Determine the [X, Y] coordinate at the center of the cell enclosing the given text.  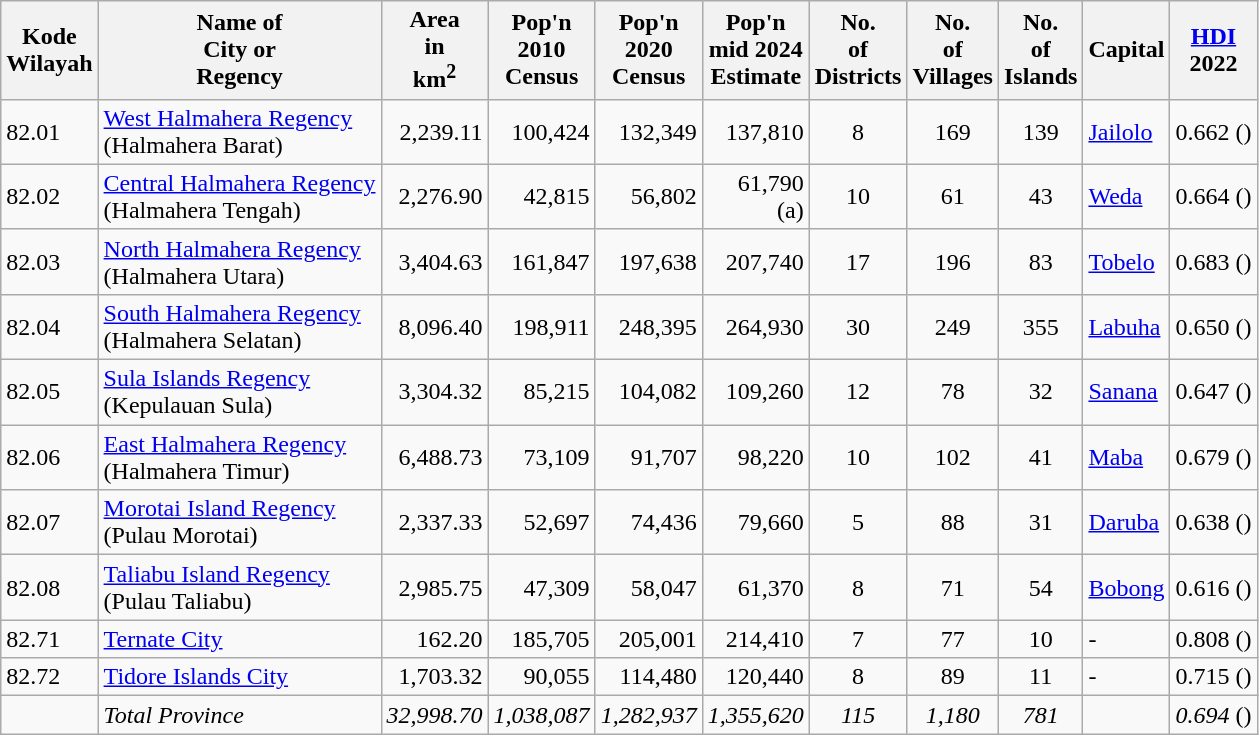
1,180 [953, 715]
114,480 [648, 677]
Weda [1126, 196]
2,985.75 [434, 588]
0.808 () [1214, 639]
Capital [1126, 50]
Taliabu Island Regency(Pulau Taliabu) [240, 588]
1,282,937 [648, 715]
41 [1040, 458]
197,638 [648, 262]
90,055 [542, 677]
82.05 [50, 392]
71 [953, 588]
74,436 [648, 522]
82.03 [50, 262]
139 [1040, 132]
2,239.11 [434, 132]
82.07 [50, 522]
0.664 () [1214, 196]
Sanana [1126, 392]
82.06 [50, 458]
Pop'n 2020 Census [648, 50]
82.72 [50, 677]
3,304.32 [434, 392]
Tobelo [1126, 262]
No. ofVillages [953, 50]
0.679 () [1214, 458]
0.694 () [1214, 715]
89 [953, 677]
1,355,620 [756, 715]
185,705 [542, 639]
82.01 [50, 132]
17 [858, 262]
78 [953, 392]
Ternate City [240, 639]
Bobong [1126, 588]
KodeWilayah [50, 50]
12 [858, 392]
115 [858, 715]
83 [1040, 262]
North Halmahera Regency(Halmahera Utara) [240, 262]
88 [953, 522]
109,260 [756, 392]
1,703.32 [434, 677]
120,440 [756, 677]
Total Province [240, 715]
32 [1040, 392]
11 [1040, 677]
61,790 (a) [756, 196]
Pop'n mid 2024 Estimate [756, 50]
0.616 () [1214, 588]
Name ofCity orRegency [240, 50]
54 [1040, 588]
162.20 [434, 639]
207,740 [756, 262]
169 [953, 132]
0.638 () [1214, 522]
3,404.63 [434, 262]
31 [1040, 522]
7 [858, 639]
6,488.73 [434, 458]
85,215 [542, 392]
42,815 [542, 196]
Tidore Islands City [240, 677]
32,998.70 [434, 715]
2,276.90 [434, 196]
52,697 [542, 522]
South Halmahera Regency(Halmahera Selatan) [240, 326]
137,810 [756, 132]
47,309 [542, 588]
196 [953, 262]
198,911 [542, 326]
Central Halmahera Regency(Halmahera Tengah) [240, 196]
Pop'n 2010 Census [542, 50]
0.683 () [1214, 262]
1,038,087 [542, 715]
98,220 [756, 458]
56,802 [648, 196]
82.04 [50, 326]
Sula Islands Regency(Kepulauan Sula) [240, 392]
East Halmahera Regency(Halmahera Timur) [240, 458]
58,047 [648, 588]
West Halmahera Regency(Halmahera Barat) [240, 132]
Labuha [1126, 326]
61,370 [756, 588]
Jailolo [1126, 132]
30 [858, 326]
214,410 [756, 639]
161,847 [542, 262]
0.715 () [1214, 677]
79,660 [756, 522]
104,082 [648, 392]
264,930 [756, 326]
61 [953, 196]
355 [1040, 326]
No. ofDistricts [858, 50]
91,707 [648, 458]
No. ofIslands [1040, 50]
0.650 () [1214, 326]
132,349 [648, 132]
82.71 [50, 639]
Area inkm2 [434, 50]
Maba [1126, 458]
Morotai Island Regency (Pulau Morotai) [240, 522]
HDI2022 [1214, 50]
82.08 [50, 588]
100,424 [542, 132]
77 [953, 639]
8,096.40 [434, 326]
249 [953, 326]
0.647 () [1214, 392]
73,109 [542, 458]
82.02 [50, 196]
5 [858, 522]
205,001 [648, 639]
Daruba [1126, 522]
2,337.33 [434, 522]
102 [953, 458]
43 [1040, 196]
248,395 [648, 326]
0.662 () [1214, 132]
781 [1040, 715]
